Return the (x, y) coordinate for the center point of the cell that contains the specified text.  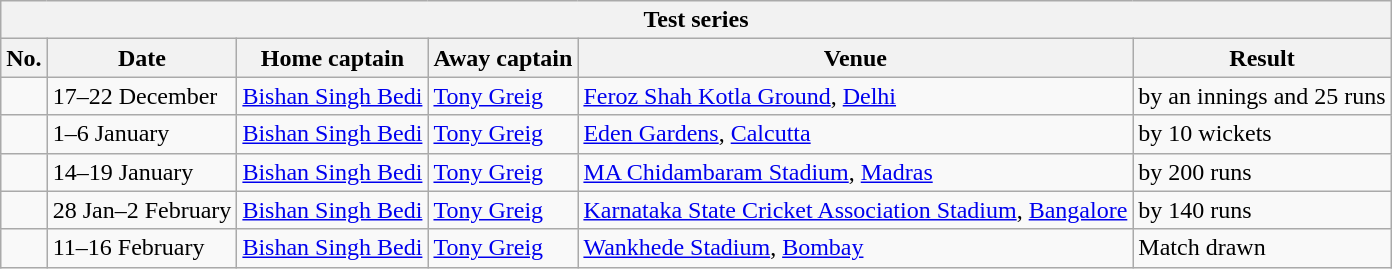
Result (1262, 58)
Eden Gardens, Calcutta (856, 134)
Date (142, 58)
14–19 January (142, 172)
by an innings and 25 runs (1262, 96)
by 200 runs (1262, 172)
No. (24, 58)
by 140 runs (1262, 210)
Away captain (503, 58)
Test series (696, 20)
Feroz Shah Kotla Ground, Delhi (856, 96)
1–6 January (142, 134)
Match drawn (1262, 248)
Karnataka State Cricket Association Stadium, Bangalore (856, 210)
11–16 February (142, 248)
28 Jan–2 February (142, 210)
Venue (856, 58)
Home captain (332, 58)
by 10 wickets (1262, 134)
MA Chidambaram Stadium, Madras (856, 172)
17–22 December (142, 96)
Wankhede Stadium, Bombay (856, 248)
